Determine the (x, y) coordinate at the center of the cell enclosing the given text.  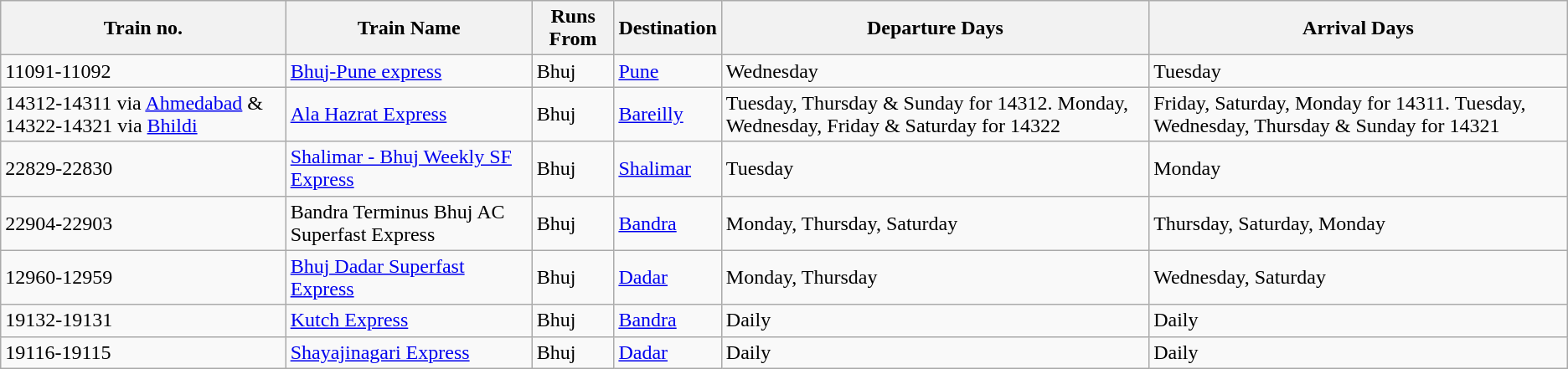
Train Name (409, 28)
Shalimar - Bhuj Weekly SF Express (409, 169)
Runs From (573, 28)
Monday, Thursday, Saturday (935, 223)
Bandra Terminus Bhuj AC Superfast Express (409, 223)
11091-11092 (143, 71)
Kutch Express (409, 320)
Destination (668, 28)
14312-14311 via Ahmedabad & 14322-14321 via Bhildi (143, 114)
Monday, Thursday (935, 278)
Pune (668, 71)
Shalimar (668, 169)
Ala Hazrat Express (409, 114)
Shayajinagari Express (409, 352)
Tuesday, Thursday & Sunday for 14312. Monday, Wednesday, Friday & Saturday for 14322 (935, 114)
Thursday, Saturday, Monday (1359, 223)
19132-19131 (143, 320)
19116-19115 (143, 352)
Bhuj Dadar Superfast Express (409, 278)
Departure Days (935, 28)
Bhuj-Pune express (409, 71)
Monday (1359, 169)
Bareilly (668, 114)
Wednesday (935, 71)
22829-22830 (143, 169)
22904-22903 (143, 223)
Arrival Days (1359, 28)
12960-12959 (143, 278)
Train no. (143, 28)
Friday, Saturday, Monday for 14311. Tuesday, Wednesday, Thursday & Sunday for 14321 (1359, 114)
Wednesday, Saturday (1359, 278)
